Pinpoint the cell where the given text exists, returning its (X, Y) midpoint coordinate. 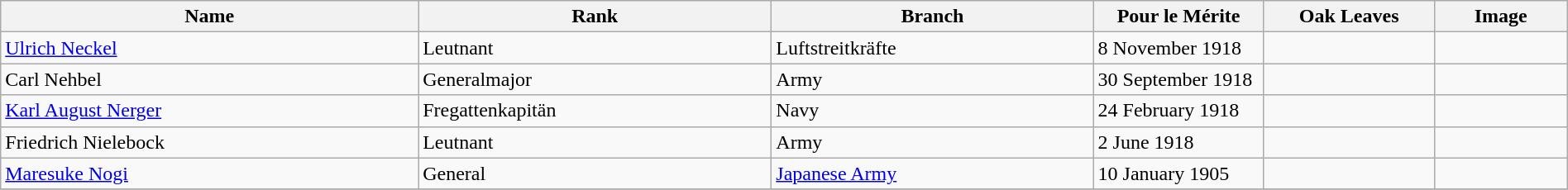
Oak Leaves (1349, 17)
Pour le Mérite (1178, 17)
Image (1500, 17)
Name (210, 17)
Ulrich Neckel (210, 48)
Carl Nehbel (210, 79)
Generalmajor (595, 79)
8 November 1918 (1178, 48)
Navy (933, 111)
24 February 1918 (1178, 111)
Branch (933, 17)
Rank (595, 17)
Luftstreitkräfte (933, 48)
General (595, 173)
30 September 1918 (1178, 79)
Friedrich Nielebock (210, 142)
Karl August Nerger (210, 111)
2 June 1918 (1178, 142)
Fregattenkapitän (595, 111)
10 January 1905 (1178, 173)
Japanese Army (933, 173)
Maresuke Nogi (210, 173)
